Locate the cell with the specified text and output its (x, y) center coordinate. 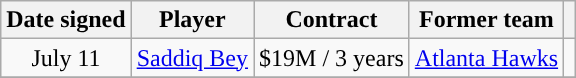
Date signed (66, 20)
$19M / 3 years (332, 58)
Saddiq Bey (192, 58)
Contract (332, 20)
Former team (486, 20)
Atlanta Hawks (486, 58)
July 11 (66, 58)
Player (192, 20)
